Identify which cell holds the provided text, then report its (X, Y) central coordinate. 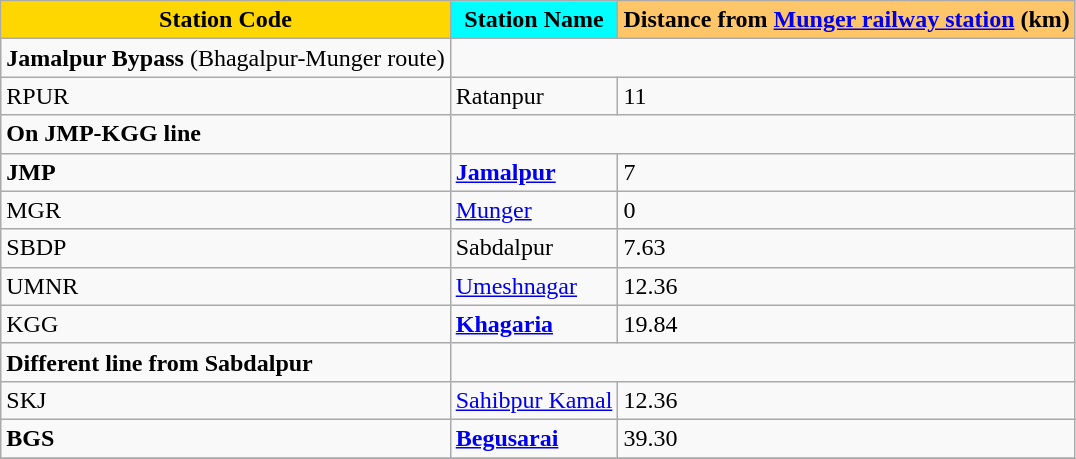
Ratanpur (534, 96)
Sabdalpur (534, 248)
7.63 (846, 248)
0 (846, 210)
39.30 (846, 438)
Umeshnagar (534, 286)
MGR (226, 210)
BGS (226, 438)
RPUR (226, 96)
Station Code (226, 20)
Khagaria (534, 324)
JMP (226, 172)
Distance from Munger railway station (km) (846, 20)
Jamalpur (534, 172)
UMNR (226, 286)
Munger (534, 210)
On JMP-KGG line (226, 134)
Begusarai (534, 438)
Station Name (534, 20)
Jamalpur Bypass (Bhagalpur-Munger route) (226, 58)
Sahibpur Kamal (534, 400)
SKJ (226, 400)
KGG (226, 324)
19.84 (846, 324)
11 (846, 96)
SBDP (226, 248)
Different line from Sabdalpur (226, 362)
7 (846, 172)
